Provide the (X, Y) coordinate of the cell's center where the given text is located.  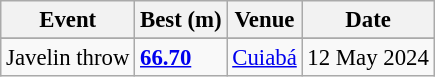
12 May 2024 (368, 58)
Venue (264, 20)
66.70 (181, 58)
Javelin throw (68, 58)
Date (368, 20)
Cuiabá (264, 58)
Best (m) (181, 20)
Event (68, 20)
